From the cell containing the given text, extract its center point as [X, Y] coordinate. 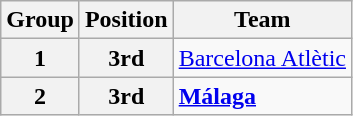
2 [40, 96]
Position [126, 20]
Team [262, 20]
Málaga [262, 96]
1 [40, 58]
Barcelona Atlètic [262, 58]
Group [40, 20]
